Provide the (X, Y) coordinate of the cell's center where the given text is located.  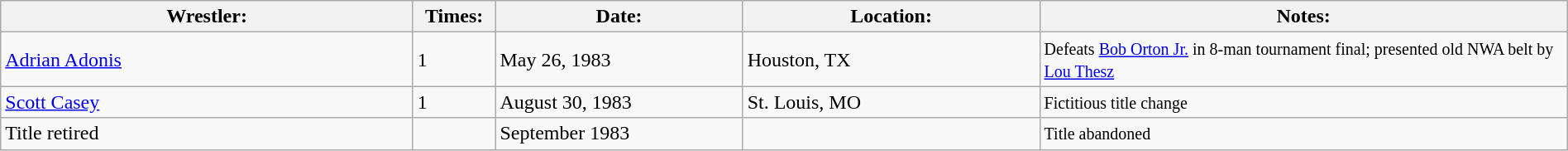
Times: (454, 17)
Location: (892, 17)
September 1983 (619, 134)
Title retired (207, 134)
Wrestler: (207, 17)
St. Louis, MO (892, 102)
Notes: (1303, 17)
Adrian Adonis (207, 60)
Date: (619, 17)
August 30, 1983 (619, 102)
Houston, TX (892, 60)
Fictitious title change (1303, 102)
Title abandoned (1303, 134)
May 26, 1983 (619, 60)
Scott Casey (207, 102)
Defeats Bob Orton Jr. in 8-man tournament final; presented old NWA belt by Lou Thesz (1303, 60)
